Determine the (X, Y) coordinate at the center of the cell enclosing the given text.  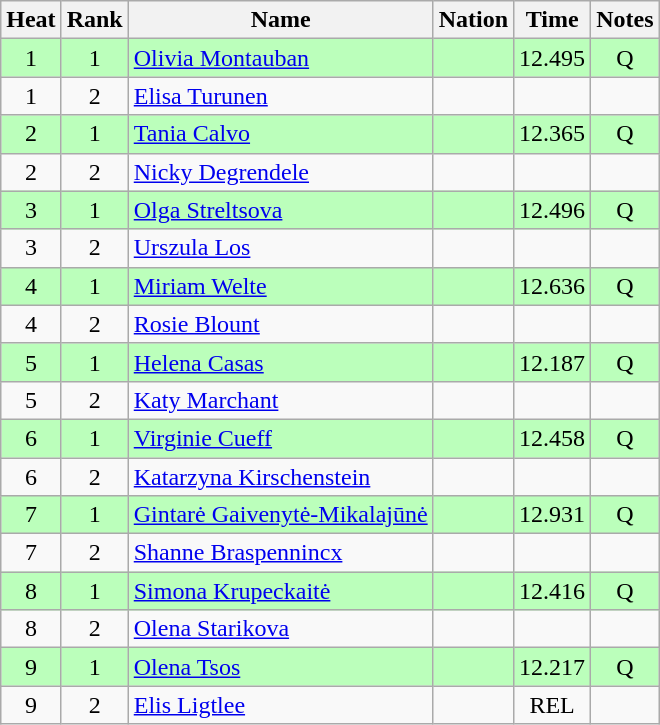
12.187 (552, 362)
Miriam Welte (280, 286)
Rosie Blount (280, 324)
12.636 (552, 286)
Shanne Braspennincx (280, 553)
Heat (31, 20)
Name (280, 20)
Time (552, 20)
Olena Starikova (280, 629)
12.496 (552, 210)
Olena Tsos (280, 667)
Notes (625, 20)
Tania Calvo (280, 134)
Olga Streltsova (280, 210)
12.365 (552, 134)
Simona Krupeckaitė (280, 591)
Rank (94, 20)
Olivia Montauban (280, 58)
Virginie Cueff (280, 438)
Urszula Los (280, 248)
12.495 (552, 58)
Katarzyna Kirschenstein (280, 477)
Nicky Degrendele (280, 172)
Gintarė Gaivenytė-Mikalajūnė (280, 515)
Nation (473, 20)
12.931 (552, 515)
Helena Casas (280, 362)
Elis Ligtlee (280, 705)
REL (552, 705)
Elisa Turunen (280, 96)
12.416 (552, 591)
12.217 (552, 667)
12.458 (552, 438)
Katy Marchant (280, 400)
